Identify which cell holds the provided text, then report its (x, y) central coordinate. 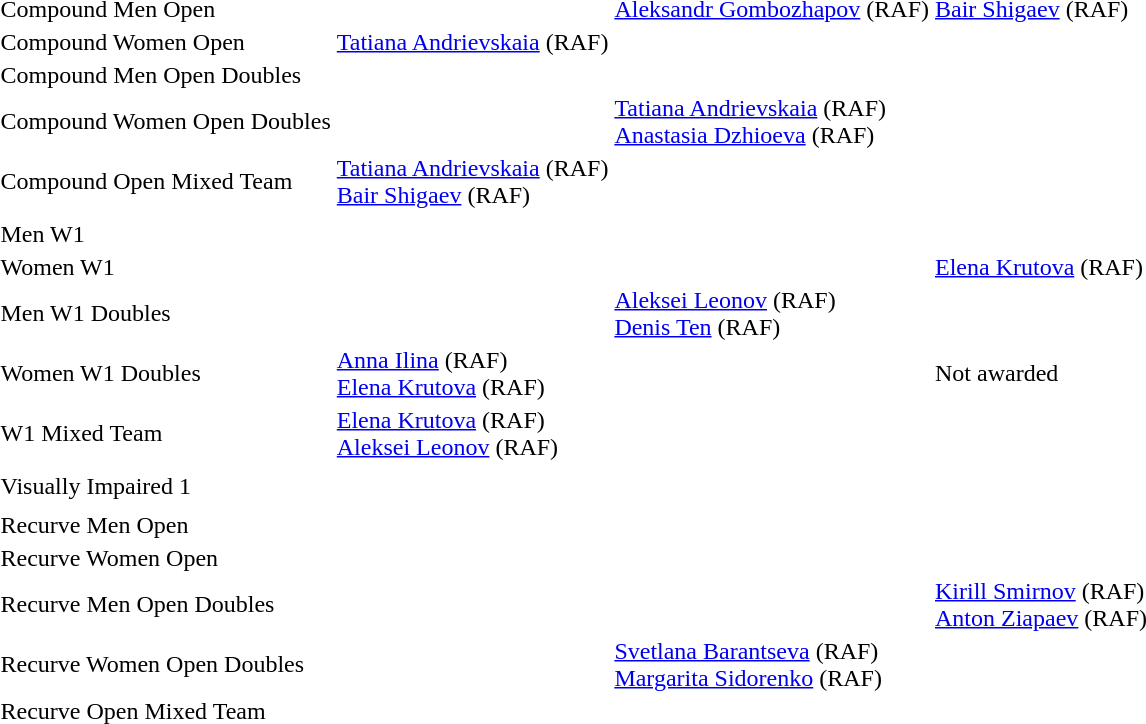
Elena Krutova (RAF)Aleksei Leonov (RAF) (472, 434)
Anna Ilina (RAF)Elena Krutova (RAF) (472, 374)
Svetlana Barantseva (RAF)Margarita Sidorenko (RAF) (772, 664)
Tatiana Andrievskaia (RAF) (472, 42)
Tatiana Andrievskaia (RAF)Bair Shigaev (RAF) (472, 182)
Tatiana Andrievskaia (RAF)Anastasia Dzhioeva (RAF) (772, 122)
Aleksei Leonov (RAF)Denis Ten (RAF) (772, 314)
